Pinpoint the cell where the given text exists, returning its [x, y] midpoint coordinate. 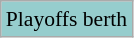
Playoffs berth [66, 19]
